From the cell containing the given text, extract its center point as [X, Y] coordinate. 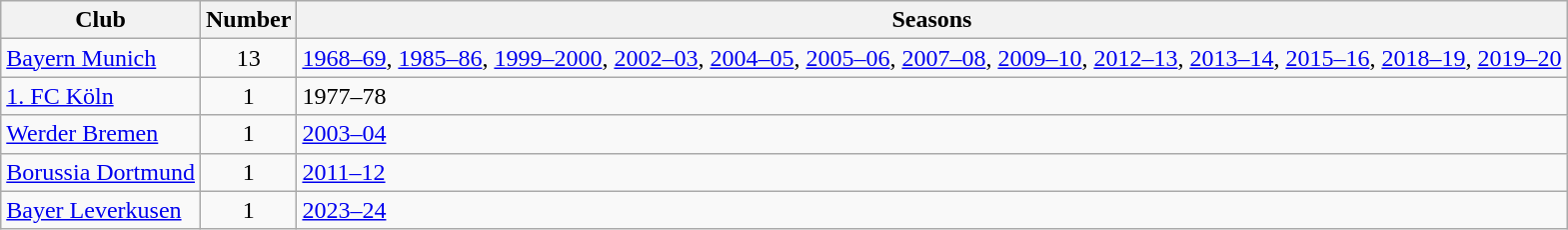
Club [101, 20]
Seasons [931, 20]
Bayer Leverkusen [101, 210]
Bayern Munich [101, 58]
2011–12 [931, 172]
2003–04 [931, 134]
Borussia Dortmund [101, 172]
1968–69, 1985–86, 1999–2000, 2002–03, 2004–05, 2005–06, 2007–08, 2009–10, 2012–13, 2013–14, 2015–16, 2018–19, 2019–20 [931, 58]
2023–24 [931, 210]
Number [248, 20]
13 [248, 58]
1977–78 [931, 96]
1. FC Köln [101, 96]
Werder Bremen [101, 134]
